Return [X, Y] of the center of cell containing provided text 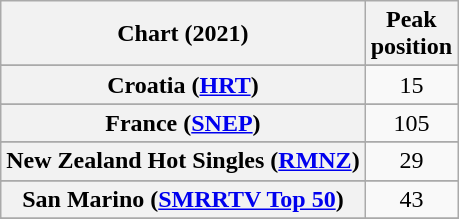
Peakposition [411, 34]
105 [411, 123]
San Marino (SMRRTV Top 50) [183, 199]
43 [411, 199]
Chart (2021) [183, 34]
New Zealand Hot Singles (RMNZ) [183, 161]
29 [411, 161]
France (SNEP) [183, 123]
Croatia (HRT) [183, 85]
15 [411, 85]
